Return (X, Y) of the center of cell containing provided text 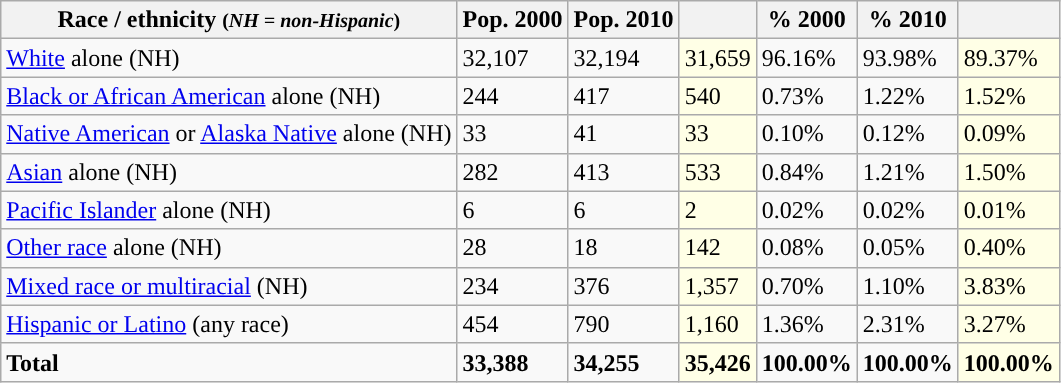
Pop. 2000 (512, 20)
2 (718, 210)
417 (624, 96)
0.08% (806, 248)
282 (512, 172)
1.22% (908, 96)
Pacific Islander alone (NH) (229, 210)
93.98% (908, 58)
18 (624, 248)
32,194 (624, 58)
0.84% (806, 172)
Native American or Alaska Native alone (NH) (229, 134)
32,107 (512, 58)
Hispanic or Latino (any race) (229, 324)
Total (229, 362)
234 (512, 286)
1.36% (806, 324)
0.70% (806, 286)
3.83% (1008, 286)
3.27% (1008, 324)
1,357 (718, 286)
142 (718, 248)
0.09% (1008, 134)
0.12% (908, 134)
% 2010 (908, 20)
White alone (NH) (229, 58)
413 (624, 172)
0.73% (806, 96)
1.52% (1008, 96)
533 (718, 172)
34,255 (624, 362)
1,160 (718, 324)
2.31% (908, 324)
Asian alone (NH) (229, 172)
790 (624, 324)
89.37% (1008, 58)
376 (624, 286)
Mixed race or multiracial (NH) (229, 286)
35,426 (718, 362)
0.01% (1008, 210)
540 (718, 96)
1.10% (908, 286)
0.10% (806, 134)
0.40% (1008, 248)
% 2000 (806, 20)
31,659 (718, 58)
1.21% (908, 172)
454 (512, 324)
96.16% (806, 58)
Black or African American alone (NH) (229, 96)
Other race alone (NH) (229, 248)
28 (512, 248)
Pop. 2010 (624, 20)
33,388 (512, 362)
1.50% (1008, 172)
0.05% (908, 248)
41 (624, 134)
Race / ethnicity (NH = non-Hispanic) (229, 20)
244 (512, 96)
